Locate the cell with the specified text and output its [X, Y] center coordinate. 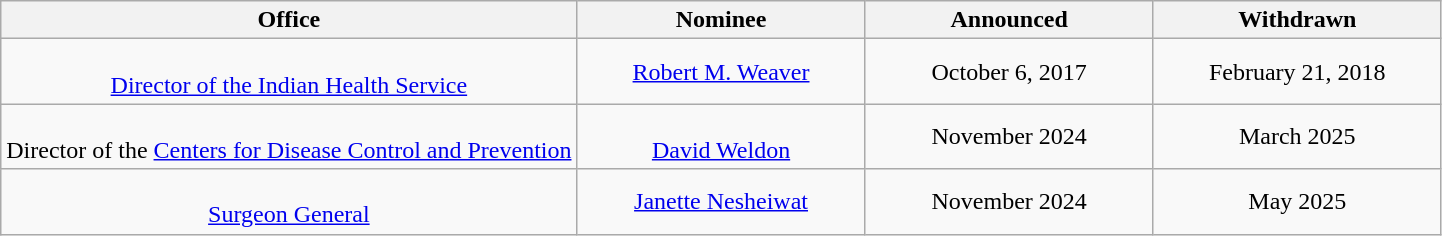
Office [289, 20]
Janette Nesheiwat [721, 202]
Surgeon General [289, 202]
Robert M. Weaver [721, 72]
October 6, 2017 [1009, 72]
May 2025 [1297, 202]
February 21, 2018 [1297, 72]
March 2025 [1297, 136]
Nominee [721, 20]
Director of the Centers for Disease Control and Prevention [289, 136]
Announced [1009, 20]
Director of the Indian Health Service [289, 72]
David Weldon [721, 136]
Withdrawn [1297, 20]
